From the cell containing the given text, extract its center point as [x, y] coordinate. 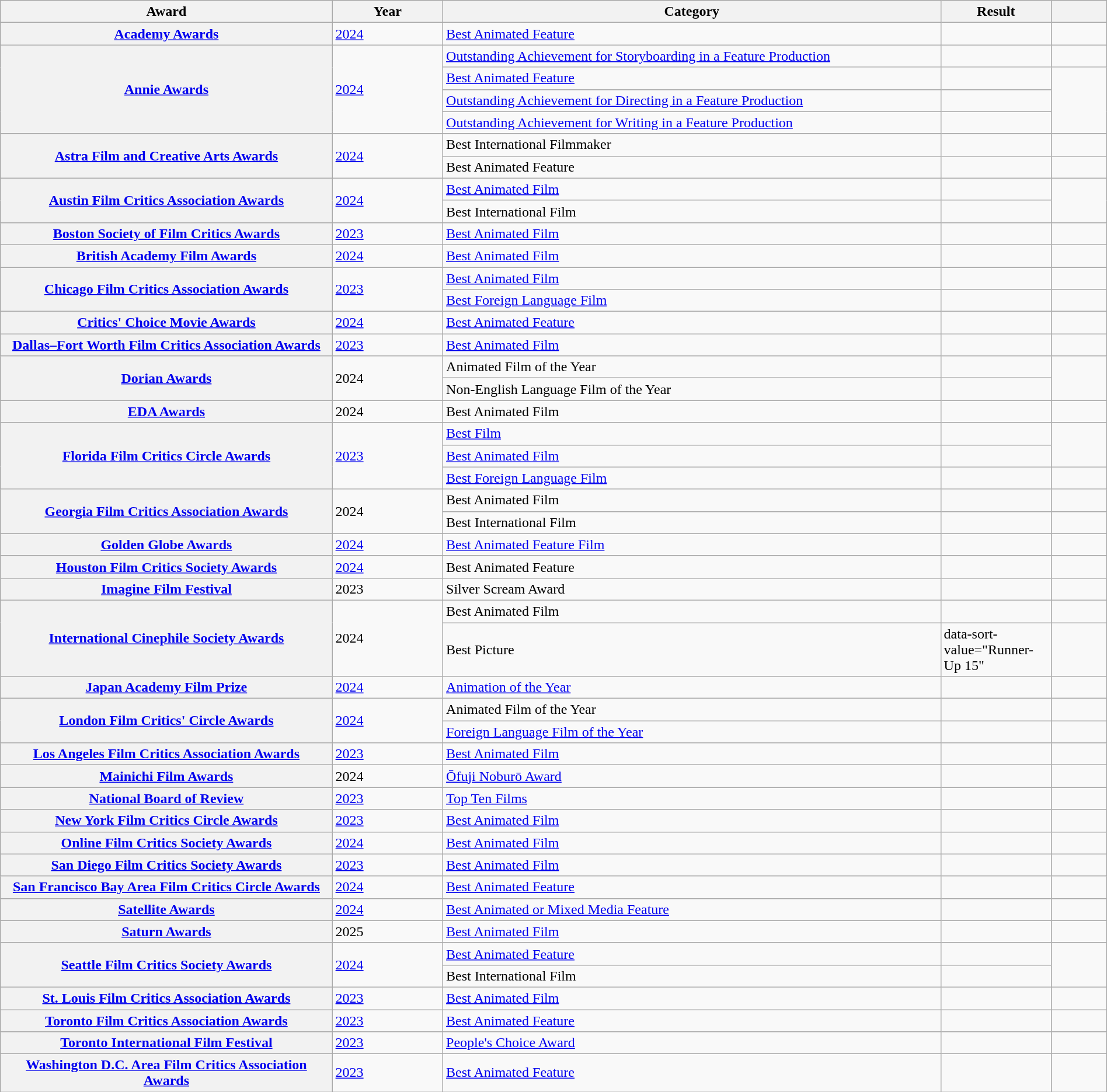
San Diego Film Critics Society Awards [166, 865]
Florida Film Critics Circle Awards [166, 456]
Silver Scream Award [692, 589]
Toronto International Film Festival [166, 1043]
Austin Film Critics Association Awards [166, 200]
Houston Film Critics Society Awards [166, 567]
Outstanding Achievement for Directing in a Feature Production [692, 100]
Mainichi Film Awards [166, 776]
Result [996, 12]
People's Choice Award [692, 1043]
Satellite Awards [166, 909]
St. Louis Film Critics Association Awards [166, 998]
San Francisco Bay Area Film Critics Circle Awards [166, 887]
Annie Awards [166, 89]
London Film Critics' Circle Awards [166, 721]
Award [166, 12]
Non-English Language Film of the Year [692, 389]
Japan Academy Film Prize [166, 688]
Year [388, 12]
2025 [388, 931]
Dallas–Fort Worth Film Critics Association Awards [166, 345]
Best Film [692, 434]
Toronto Film Critics Association Awards [166, 1021]
Ōfuji Noburō Award [692, 776]
data-sort-value="Runner-Up 15" [996, 649]
Top Ten Films [692, 798]
Foreign Language Film of the Year [692, 732]
Golden Globe Awards [166, 545]
National Board of Review [166, 798]
Washington D.C. Area Film Critics Association Awards [166, 1073]
Best Picture [692, 649]
Los Angeles Film Critics Association Awards [166, 754]
Georgia Film Critics Association Awards [166, 511]
Imagine Film Festival [166, 589]
EDA Awards [166, 411]
British Academy Film Awards [166, 256]
Dorian Awards [166, 378]
Outstanding Achievement for Writing in a Feature Production [692, 123]
International Cinephile Society Awards [166, 638]
Astra Film and Creative Arts Awards [166, 156]
Chicago Film Critics Association Awards [166, 289]
Saturn Awards [166, 931]
Category [692, 12]
Online Film Critics Society Awards [166, 843]
Best International Filmmaker [692, 145]
Best Animated Feature Film [692, 545]
New York Film Critics Circle Awards [166, 821]
Boston Society of Film Critics Awards [166, 233]
Critics' Choice Movie Awards [166, 323]
Outstanding Achievement for Storyboarding in a Feature Production [692, 56]
Animation of the Year [692, 688]
Best Animated or Mixed Media Feature [692, 909]
Academy Awards [166, 34]
Seattle Film Critics Society Awards [166, 965]
